Scan for the cell matching the given text and deliver its (x, y) coordinate at center. 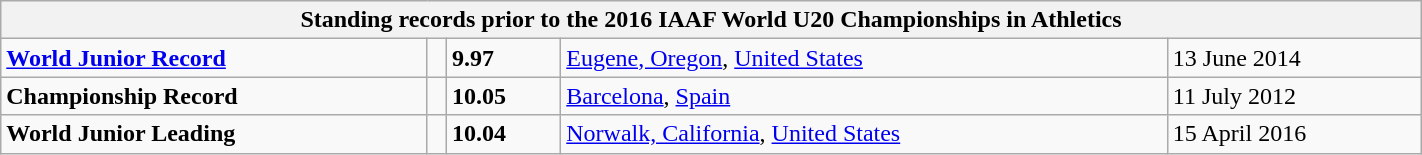
13 June 2014 (1294, 58)
9.97 (503, 58)
World Junior Leading (214, 134)
Eugene, Oregon, United States (864, 58)
Championship Record (214, 96)
Barcelona, Spain (864, 96)
10.05 (503, 96)
15 April 2016 (1294, 134)
11 July 2012 (1294, 96)
10.04 (503, 134)
Norwalk, California, United States (864, 134)
Standing records prior to the 2016 IAAF World U20 Championships in Athletics (711, 20)
World Junior Record (214, 58)
